Search for the cell housing the specified text and yield its [X, Y] center coordinate. 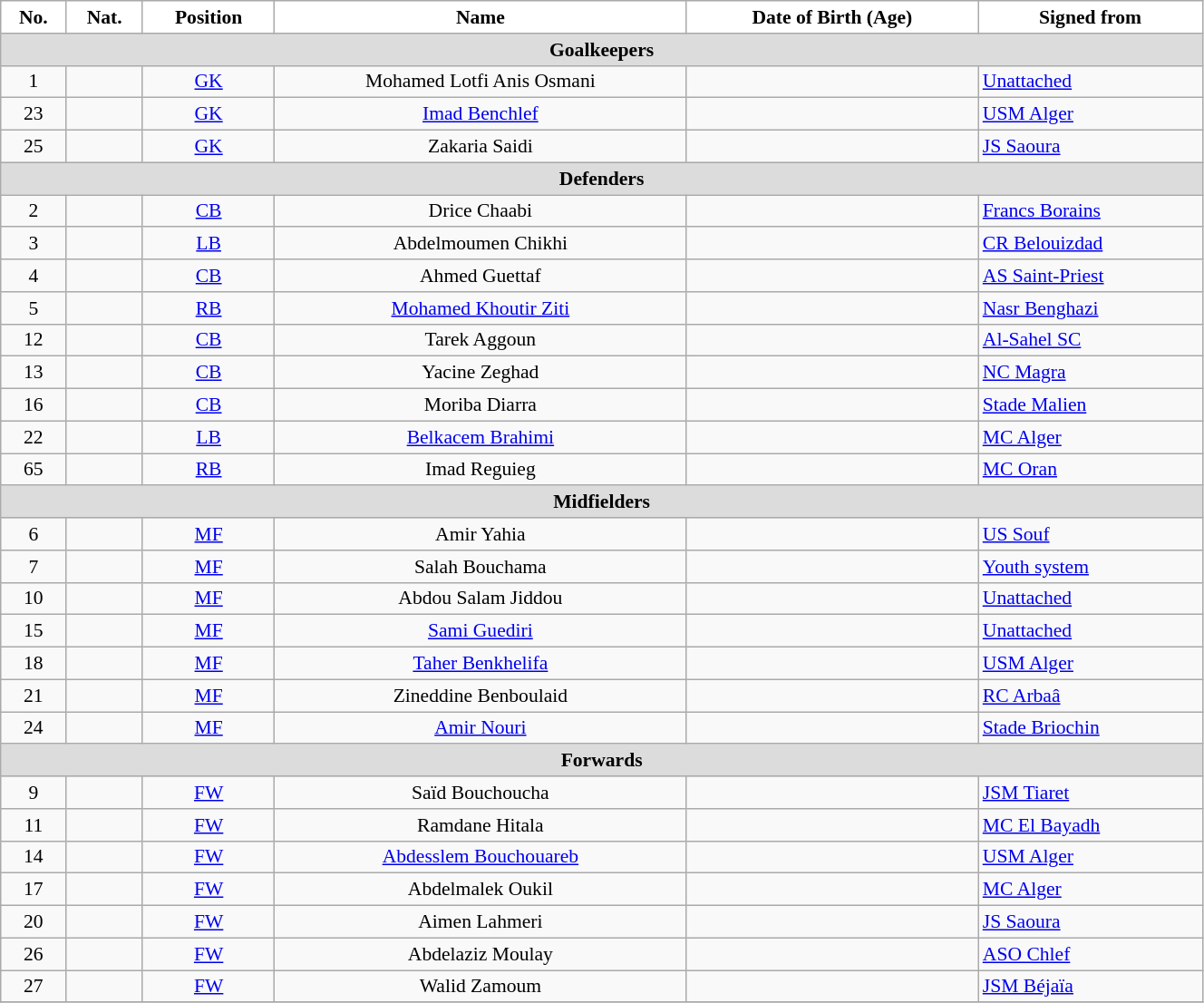
MC El Bayadh [1091, 825]
AS Saint-Priest [1091, 276]
Imad Reguieg [481, 470]
13 [34, 373]
Abdesslem Bouchouareb [481, 857]
12 [34, 340]
10 [34, 599]
15 [34, 631]
JSM Béjaïa [1091, 987]
7 [34, 567]
Imad Benchlef [481, 114]
Ramdane Hitala [481, 825]
Mohamed Lotfi Anis Osmani [481, 82]
Abdelmoumen Chikhi [481, 244]
Salah Bouchama [481, 567]
CR Belouizdad [1091, 244]
Stade Briochin [1091, 728]
Abdelaziz Moulay [481, 954]
11 [34, 825]
Forwards [602, 761]
Date of Birth (Age) [832, 17]
Aimen Lahmeri [481, 922]
3 [34, 244]
Name [481, 17]
Al-Sahel SC [1091, 340]
Taher Benkhelifa [481, 664]
Yacine Zeghad [481, 373]
24 [34, 728]
Signed from [1091, 17]
RC Arbaâ [1091, 696]
26 [34, 954]
16 [34, 405]
Abdelmalek Oukil [481, 890]
Position [209, 17]
Goalkeepers [602, 50]
Belkacem Brahimi [481, 437]
ASO Chlef [1091, 954]
Abdou Salam Jiddou [481, 599]
JSM Tiaret [1091, 793]
US Souf [1091, 534]
4 [34, 276]
Midfielders [602, 502]
Amir Yahia [481, 534]
2 [34, 211]
20 [34, 922]
No. [34, 17]
22 [34, 437]
Ahmed Guettaf [481, 276]
Moriba Diarra [481, 405]
23 [34, 114]
Amir Nouri [481, 728]
Mohamed Khoutir Ziti [481, 308]
17 [34, 890]
Sami Guediri [481, 631]
Francs Borains [1091, 211]
NC Magra [1091, 373]
Drice Chaabi [481, 211]
14 [34, 857]
27 [34, 987]
Stade Malien [1091, 405]
Nasr Benghazi [1091, 308]
Saïd Bouchoucha [481, 793]
6 [34, 534]
Zakaria Saidi [481, 147]
Youth system [1091, 567]
Defenders [602, 179]
5 [34, 308]
Walid Zamoum [481, 987]
Nat. [105, 17]
65 [34, 470]
25 [34, 147]
MC Oran [1091, 470]
Tarek Aggoun [481, 340]
Zineddine Benboulaid [481, 696]
9 [34, 793]
21 [34, 696]
18 [34, 664]
1 [34, 82]
